Identify which cell holds the provided text, then report its [x, y] central coordinate. 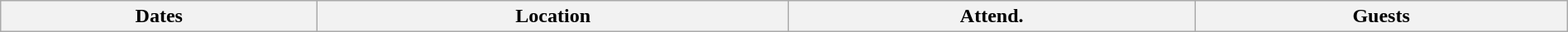
Guests [1381, 16]
Dates [159, 16]
Attend. [992, 16]
Location [553, 16]
